Detect which cell encompasses the target text, then output its [X, Y] center coordinate. 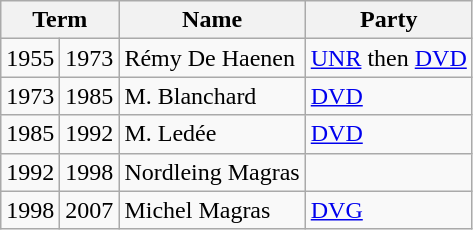
DVG [388, 210]
1955 [30, 58]
Nordleing Magras [212, 172]
Term [60, 20]
Rémy De Haenen [212, 58]
M. Ledée [212, 134]
Party [388, 20]
Name [212, 20]
UNR then DVD [388, 58]
2007 [90, 210]
M. Blanchard [212, 96]
Michel Magras [212, 210]
